From the cell containing the given text, extract its center point as (X, Y) coordinate. 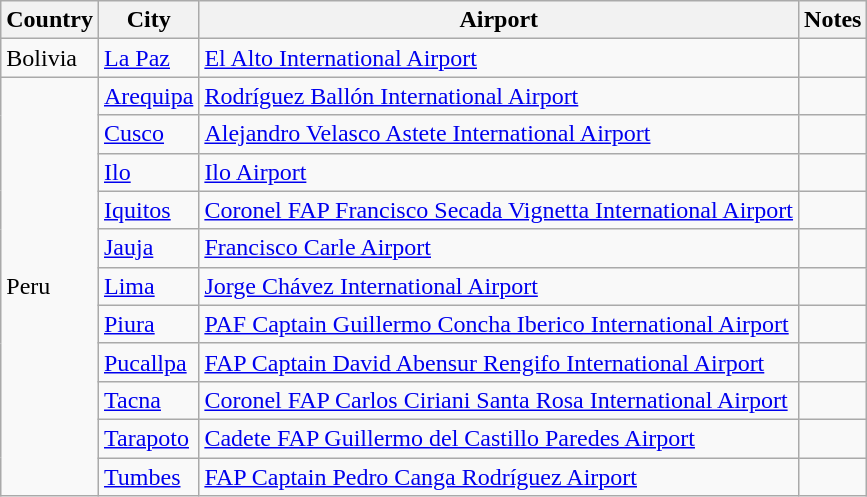
Tarapoto (148, 438)
Coronel FAP Francisco Secada Vignetta International Airport (499, 210)
FAP Captain Pedro Canga Rodríguez Airport (499, 477)
PAF Captain Guillermo Concha Iberico International Airport (499, 324)
Jauja (148, 248)
Ilo (148, 172)
Piura (148, 324)
Alejandro Velasco Astete International Airport (499, 134)
Cadete FAP Guillermo del Castillo Paredes Airport (499, 438)
Iquitos (148, 210)
Peru (50, 286)
El Alto International Airport (499, 58)
Ilo Airport (499, 172)
Francisco Carle Airport (499, 248)
City (148, 20)
Rodríguez Ballón International Airport (499, 96)
Tacna (148, 400)
Arequipa (148, 96)
Bolivia (50, 58)
Country (50, 20)
FAP Captain David Abensur Rengifo International Airport (499, 362)
Coronel FAP Carlos Ciriani Santa Rosa International Airport (499, 400)
Airport (499, 20)
Notes (833, 20)
Tumbes (148, 477)
La Paz (148, 58)
Lima (148, 286)
Cusco (148, 134)
Jorge Chávez International Airport (499, 286)
Pucallpa (148, 362)
